Locate the cell with the specified text and output its [X, Y] center coordinate. 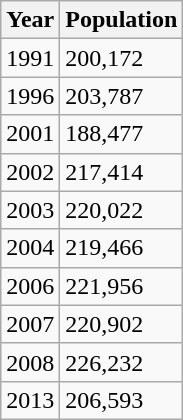
226,232 [122, 362]
220,022 [122, 210]
203,787 [122, 96]
188,477 [122, 134]
Population [122, 20]
2006 [30, 286]
2002 [30, 172]
220,902 [122, 324]
2004 [30, 248]
206,593 [122, 400]
2008 [30, 362]
1996 [30, 96]
1991 [30, 58]
200,172 [122, 58]
Year [30, 20]
221,956 [122, 286]
2013 [30, 400]
217,414 [122, 172]
2007 [30, 324]
2003 [30, 210]
219,466 [122, 248]
2001 [30, 134]
